From the cell containing the given text, extract its center point as [X, Y] coordinate. 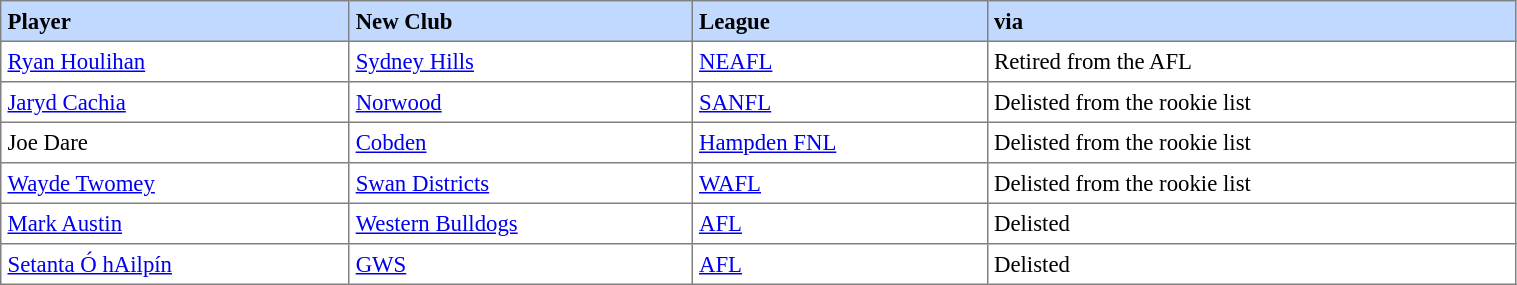
via [1252, 21]
Swan Districts [520, 183]
New Club [520, 21]
Joe Dare [175, 142]
Hampden FNL [840, 142]
Wayde Twomey [175, 183]
NEAFL [840, 61]
SANFL [840, 102]
Setanta Ó hAilpín [175, 264]
Sydney Hills [520, 61]
Jaryd Cachia [175, 102]
GWS [520, 264]
Retired from the AFL [1252, 61]
Mark Austin [175, 223]
Norwood [520, 102]
Ryan Houlihan [175, 61]
Western Bulldogs [520, 223]
League [840, 21]
Player [175, 21]
Cobden [520, 142]
WAFL [840, 183]
